Provide the [X, Y] coordinate of the cell's center where the given text is located.  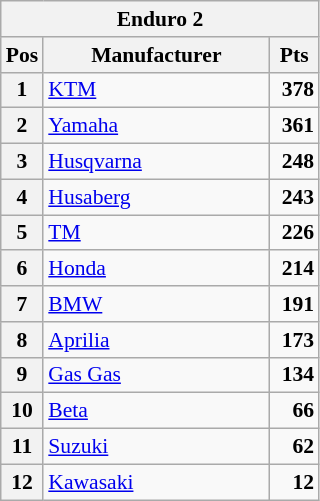
378 [294, 90]
11 [22, 447]
9 [22, 375]
8 [22, 340]
3 [22, 162]
4 [22, 197]
226 [294, 233]
BMW [156, 304]
2 [22, 126]
Husqvarna [156, 162]
Manufacturer [156, 55]
Aprilia [156, 340]
66 [294, 411]
Honda [156, 269]
KTM [156, 90]
Yamaha [156, 126]
5 [22, 233]
Enduro 2 [160, 19]
173 [294, 340]
243 [294, 197]
134 [294, 375]
62 [294, 447]
214 [294, 269]
191 [294, 304]
361 [294, 126]
Pos [22, 55]
1 [22, 90]
248 [294, 162]
Pts [294, 55]
Gas Gas [156, 375]
Beta [156, 411]
7 [22, 304]
Suzuki [156, 447]
Kawasaki [156, 482]
10 [22, 411]
Husaberg [156, 197]
6 [22, 269]
TM [156, 233]
